Scan for the cell matching the given text and deliver its [X, Y] coordinate at center. 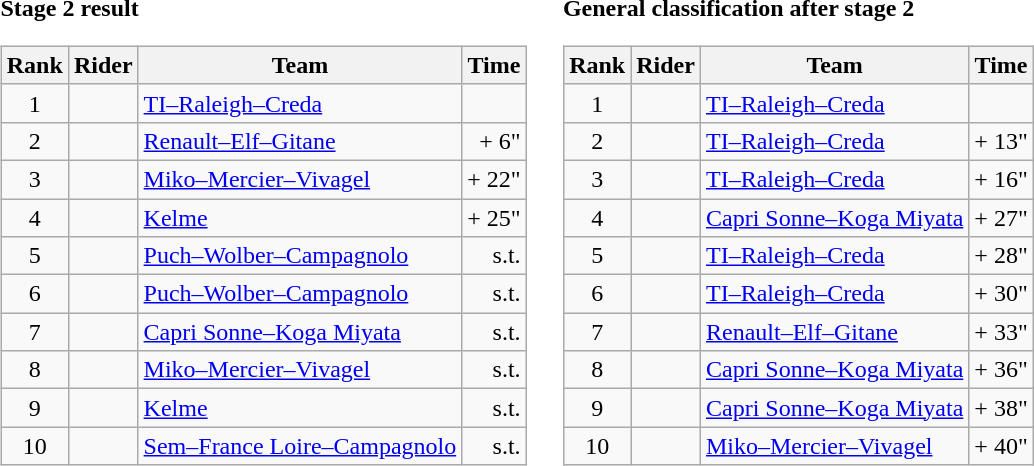
+ 38" [1001, 408]
+ 40" [1001, 446]
+ 16" [1001, 179]
+ 28" [1001, 256]
+ 6" [494, 141]
+ 33" [1001, 332]
+ 30" [1001, 294]
+ 27" [1001, 217]
+ 13" [1001, 141]
+ 22" [494, 179]
Sem–France Loire–Campagnolo [300, 446]
+ 25" [494, 217]
+ 36" [1001, 370]
